Provide the (X, Y) coordinate of the cell's center where the given text is located.  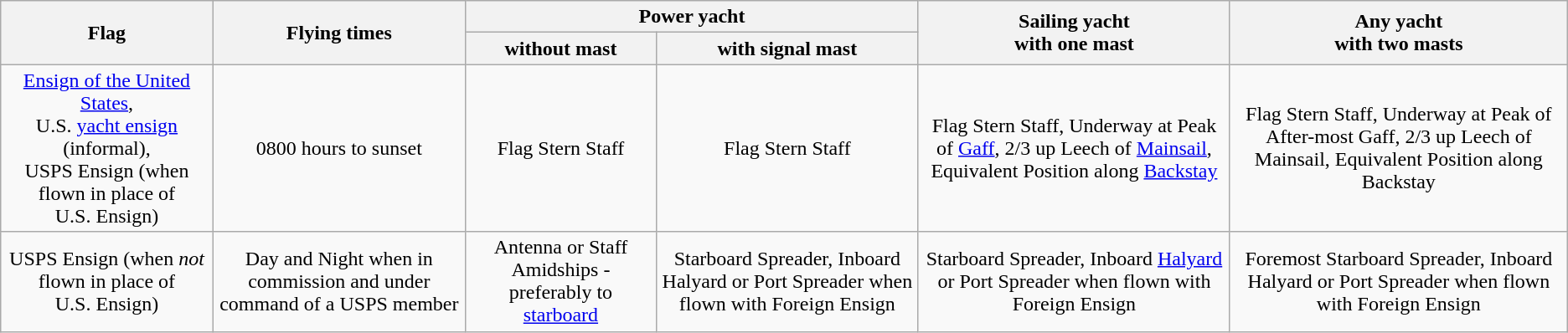
without mast (561, 49)
Sailing yacht with one mast (1074, 33)
Antenna or Staff Amidships - preferably to starboard (561, 281)
Flag Stern Staff, Underway at Peak of Gaff, 2/3 up Leech of Mainsail, Equivalent Position along Backstay (1074, 148)
Flying times (338, 33)
Ensign of the United States, U.S. yacht ensign (informal), USPS Ensign (when flown in place of U.S. Ensign) (107, 148)
Flag (107, 33)
USPS Ensign (when not flown in place of U.S. Ensign) (107, 281)
with signal mast (787, 49)
0800 hours to sunset (338, 148)
Any yacht with two masts (1399, 33)
Flag Stern Staff, Underway at Peak of After-most Gaff, 2/3 up Leech of Mainsail, Equivalent Position along Backstay (1399, 148)
Day and Night when in commission and under command of a USPS member (338, 281)
Power yacht (692, 17)
Foremost Starboard Spreader, Inboard Halyard or Port Spreader when flown with Foreign Ensign (1399, 281)
